Return (X, Y) of the center of cell containing provided text 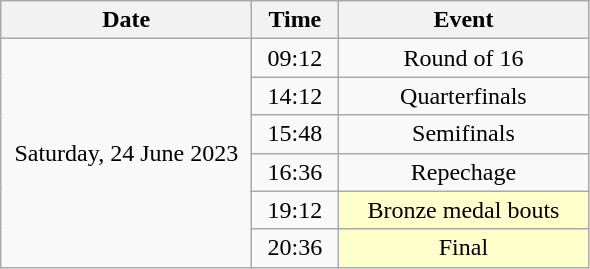
16:36 (295, 172)
15:48 (295, 134)
Bronze medal bouts (464, 210)
Round of 16 (464, 58)
19:12 (295, 210)
Final (464, 248)
14:12 (295, 96)
Quarterfinals (464, 96)
Saturday, 24 June 2023 (126, 153)
Event (464, 20)
Time (295, 20)
Semifinals (464, 134)
Date (126, 20)
09:12 (295, 58)
20:36 (295, 248)
Repechage (464, 172)
